Detect which cell encompasses the target text, then output its (X, Y) center coordinate. 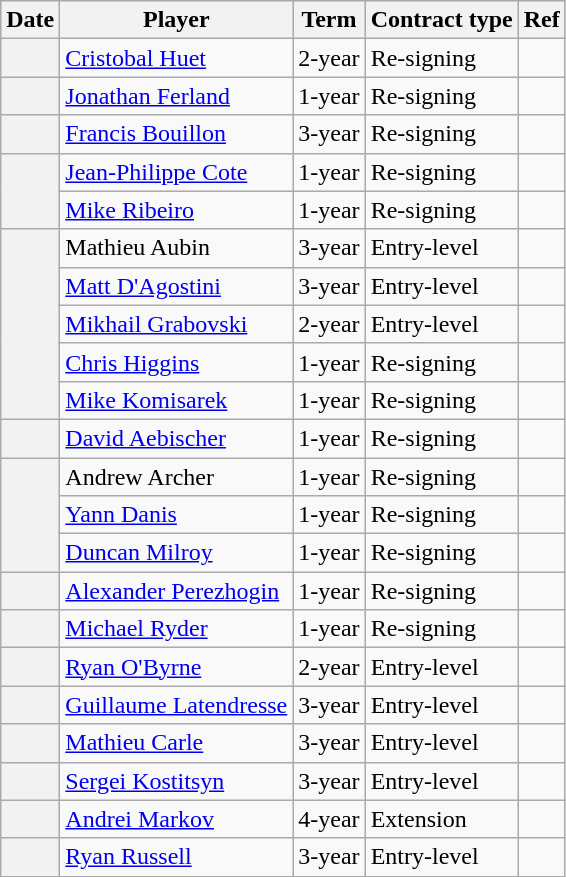
Francis Bouillon (176, 134)
Mikhail Grabovski (176, 324)
Mathieu Aubin (176, 248)
Mathieu Carle (176, 743)
Contract type (442, 20)
Duncan Milroy (176, 553)
Date (30, 20)
Yann Danis (176, 515)
Ryan O'Byrne (176, 667)
Cristobal Huet (176, 58)
David Aebischer (176, 438)
Term (329, 20)
Mike Komisarek (176, 400)
Chris Higgins (176, 362)
Extension (442, 819)
Alexander Perezhogin (176, 591)
Ryan Russell (176, 857)
Guillaume Latendresse (176, 705)
Andrei Markov (176, 819)
Jonathan Ferland (176, 96)
Ref (542, 20)
Michael Ryder (176, 629)
Player (176, 20)
Matt D'Agostini (176, 286)
Jean-Philippe Cote (176, 172)
Mike Ribeiro (176, 210)
Sergei Kostitsyn (176, 781)
Andrew Archer (176, 477)
4-year (329, 819)
